Pinpoint the cell where the given text exists, returning its [X, Y] midpoint coordinate. 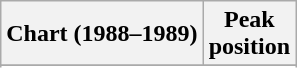
Chart (1988–1989) [102, 34]
Peak position [249, 34]
